Capture the cell that displays the provided text and extract its (x, y) central coordinate. 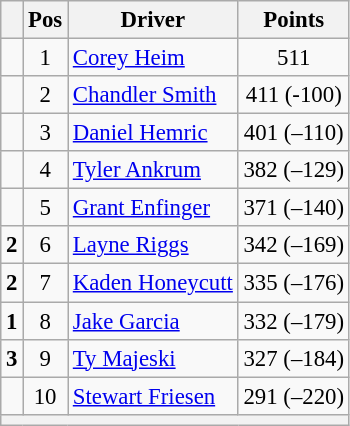
342 (–169) (294, 245)
Stewart Friesen (154, 396)
Kaden Honeycutt (154, 283)
4 (46, 170)
9 (46, 358)
8 (46, 321)
Points (294, 20)
335 (–176) (294, 283)
Pos (46, 20)
6 (46, 245)
Grant Enfinger (154, 208)
Jake Garcia (154, 321)
Layne Riggs (154, 245)
327 (–184) (294, 358)
Ty Majeski (154, 358)
Chandler Smith (154, 95)
332 (–179) (294, 321)
411 (-100) (294, 95)
382 (–129) (294, 170)
5 (46, 208)
Driver (154, 20)
401 (–110) (294, 133)
371 (–140) (294, 208)
Daniel Hemric (154, 133)
10 (46, 396)
511 (294, 58)
Tyler Ankrum (154, 170)
Corey Heim (154, 58)
291 (–220) (294, 396)
7 (46, 283)
